Provide the [x, y] coordinate of the cell's center where the given text is located.  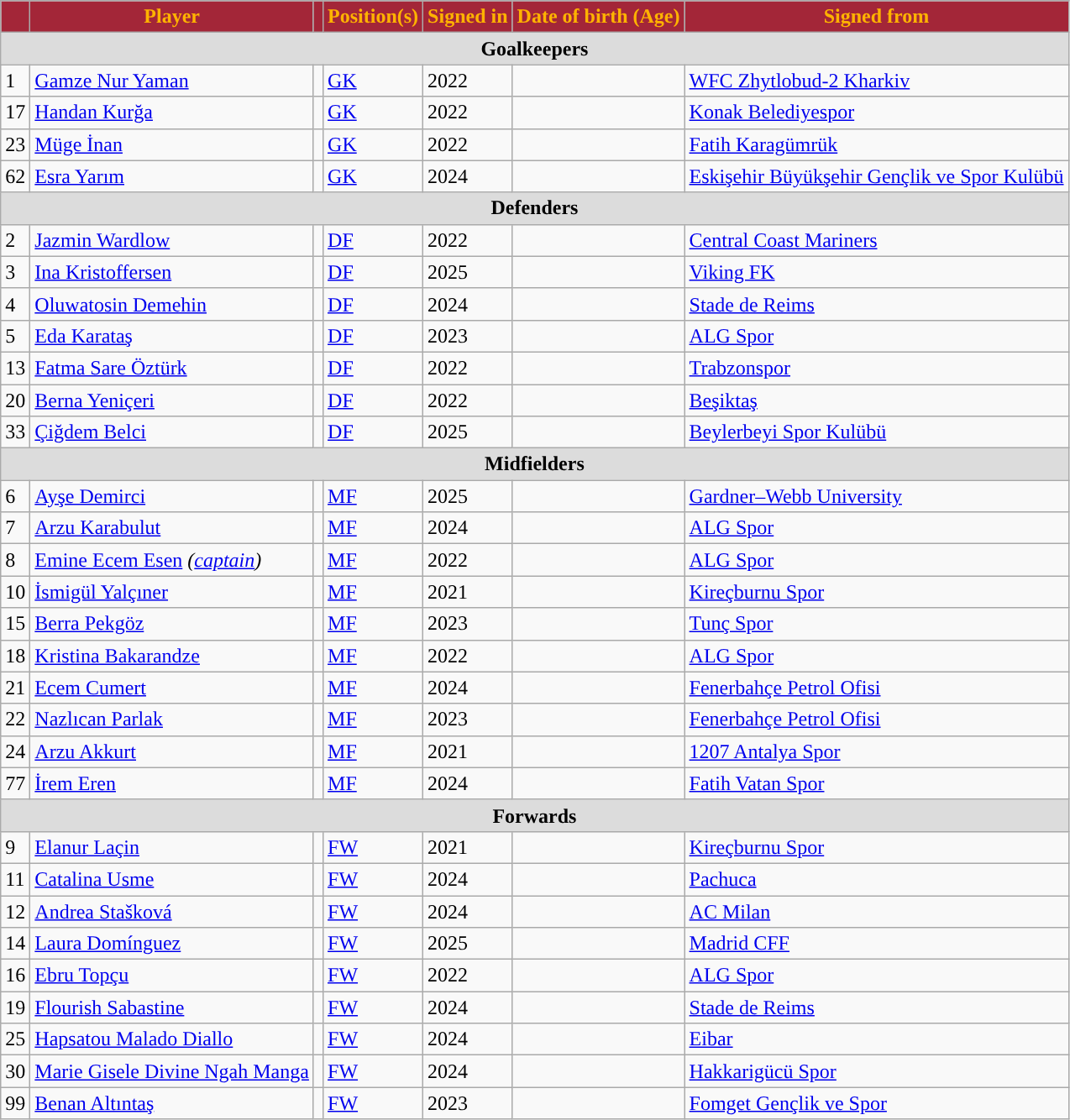
Fatih Karagümrük [877, 144]
2 [15, 240]
4 [15, 304]
18 [15, 656]
10 [15, 592]
AC Milan [877, 911]
Gamze Nur Yaman [172, 81]
19 [15, 1007]
Flourish Sabastine [172, 1007]
Müge İnan [172, 144]
Konak Belediyespor [877, 113]
İrem Eren [172, 783]
Marie Gisele Divine Ngah Manga [172, 1071]
23 [15, 144]
24 [15, 751]
20 [15, 400]
Viking FK [877, 272]
11 [15, 879]
22 [15, 720]
Çiğdem Belci [172, 432]
8 [15, 560]
Hakkarigücü Spor [877, 1071]
Eibar [877, 1039]
Eskişehir Büyükşehir Gençlik ve Spor Kulübü [877, 176]
Andrea Stašková [172, 911]
3 [15, 272]
Laura Domínguez [172, 944]
15 [15, 624]
16 [15, 976]
Midfielders [534, 464]
Nazlıcan Parlak [172, 720]
Catalina Usme [172, 879]
1207 Antalya Spor [877, 751]
Beşiktaş [877, 400]
Defenders [534, 208]
7 [15, 528]
Hapsatou Malado Diallo [172, 1039]
25 [15, 1039]
Jazmin Wardlow [172, 240]
Ina Kristoffersen [172, 272]
Goalkeepers [534, 49]
99 [15, 1103]
33 [15, 432]
Ecem Cumert [172, 688]
Oluwatosin Demehin [172, 304]
Signed in [468, 17]
Arzu Akkurt [172, 751]
Player [172, 17]
17 [15, 113]
Forwards [534, 815]
62 [15, 176]
13 [15, 368]
Fatma Sare Öztürk [172, 368]
Trabzonspor [877, 368]
Date of birth (Age) [598, 17]
Elanur Laçin [172, 847]
Beylerbeyi Spor Kulübü [877, 432]
12 [15, 911]
Pachuca [877, 879]
Ebru Topçu [172, 976]
Fomget Gençlik ve Spor [877, 1103]
Emine Ecem Esen (captain) [172, 560]
Esra Yarım [172, 176]
Kristina Bakarandze [172, 656]
5 [15, 336]
Ayşe Demirci [172, 496]
Berna Yeniçeri [172, 400]
Position(s) [373, 17]
Fatih Vatan Spor [877, 783]
Arzu Karabulut [172, 528]
Central Coast Mariners [877, 240]
Benan Altıntaş [172, 1103]
14 [15, 944]
Madrid CFF [877, 944]
İsmigül Yalçıner [172, 592]
Eda Karataş [172, 336]
30 [15, 1071]
9 [15, 847]
WFC Zhytlobud-2 Kharkiv [877, 81]
Gardner–Webb University [877, 496]
Handan Kurğa [172, 113]
Berra Pekgöz [172, 624]
Tunç Spor [877, 624]
1 [15, 81]
77 [15, 783]
6 [15, 496]
Signed from [877, 17]
21 [15, 688]
